Detect which cell encompasses the target text, then output its (X, Y) center coordinate. 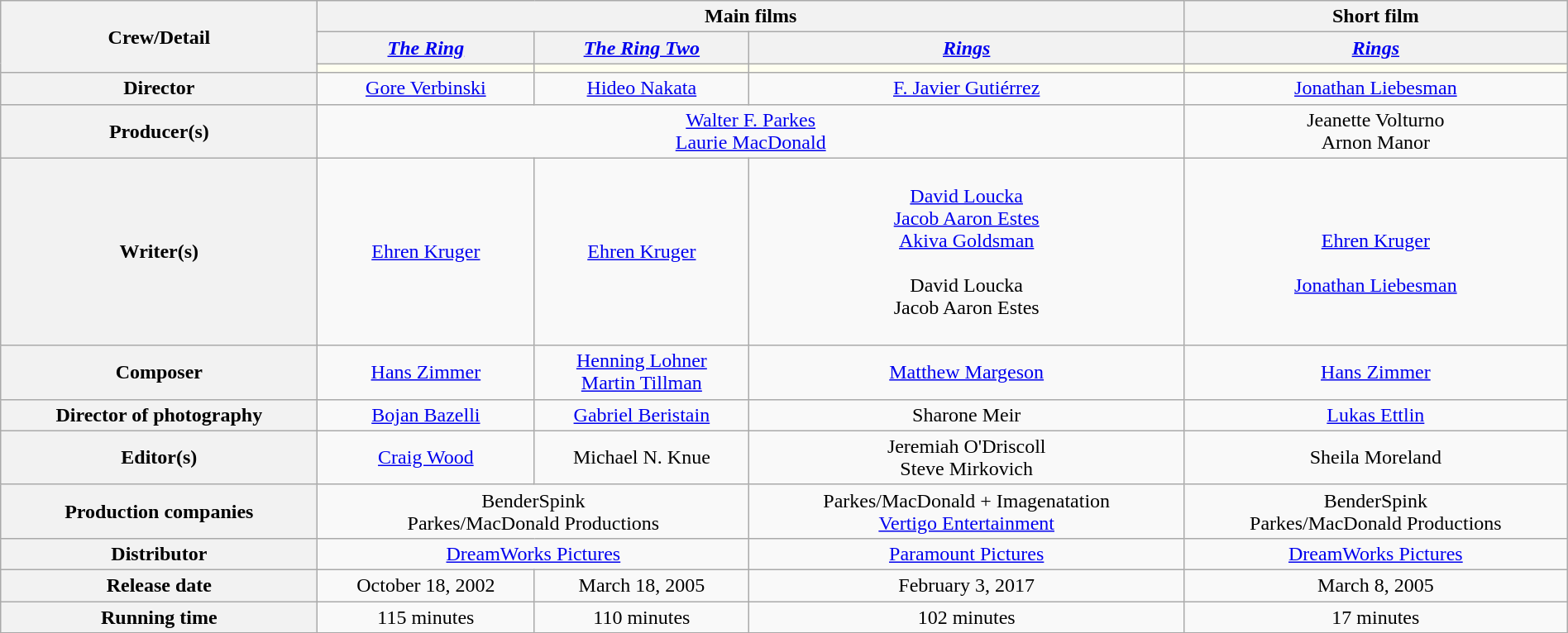
March 8, 2005 (1375, 585)
Jeremiah O'DriscollSteve Mirkovich (967, 458)
Henning LohnerMartin Tillman (642, 372)
Bojan Bazelli (426, 415)
The Ring Two (642, 48)
David LouckaJacob Aaron EstesAkiva GoldsmanDavid LouckaJacob Aaron Estes (967, 251)
Gabriel Beristain (642, 415)
Composer (159, 372)
Paramount Pictures (967, 554)
Writer(s) (159, 251)
The Ring (426, 48)
Distributor (159, 554)
Walter F. ParkesLaurie MacDonald (751, 131)
Sheila Moreland (1375, 458)
Lukas Ettlin (1375, 415)
F. Javier Gutiérrez (967, 88)
Release date (159, 585)
Jeanette VolturnoArnon Manor (1375, 131)
Production companies (159, 511)
Ehren KrugerJonathan Liebesman (1375, 251)
Running time (159, 617)
Director (159, 88)
Sharone Meir (967, 415)
Editor(s) (159, 458)
Short film (1375, 17)
March 18, 2005 (642, 585)
Parkes/MacDonald + ImagenatationVertigo Entertainment (967, 511)
Jonathan Liebesman (1375, 88)
Main films (751, 17)
Hideo Nakata (642, 88)
Producer(s) (159, 131)
October 18, 2002 (426, 585)
115 minutes (426, 617)
February 3, 2017 (967, 585)
Michael N. Knue (642, 458)
Crew/Detail (159, 36)
Craig Wood (426, 458)
17 minutes (1375, 617)
110 minutes (642, 617)
102 minutes (967, 617)
Director of photography (159, 415)
Gore Verbinski (426, 88)
Matthew Margeson (967, 372)
